Detect which cell encompasses the target text, then output its (X, Y) center coordinate. 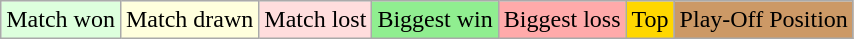
Match won (61, 20)
Play-Off Position (764, 20)
Biggest loss (562, 20)
Biggest win (435, 20)
Match drawn (189, 20)
Match lost (316, 20)
Top (650, 20)
